Scan for the cell matching the given text and deliver its [X, Y] coordinate at center. 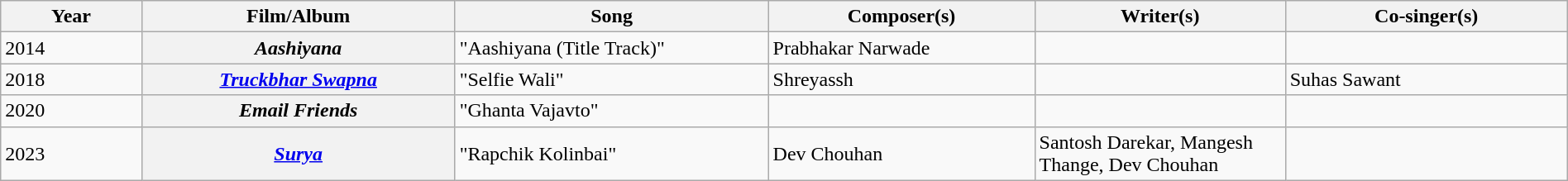
"Selfie Wali" [612, 79]
Writer(s) [1159, 17]
"Rapchik Kolinbai" [612, 154]
Composer(s) [901, 17]
Year [71, 17]
2020 [71, 111]
Santosh Darekar, Mangesh Thange, Dev Chouhan [1159, 154]
Surya [298, 154]
Co-singer(s) [1426, 17]
Song [612, 17]
Email Friends [298, 111]
"Ghanta Vajavto" [612, 111]
Dev Chouhan [901, 154]
2014 [71, 48]
Prabhakar Narwade [901, 48]
"Aashiyana (Title Track)" [612, 48]
Suhas Sawant [1426, 79]
Shreyassh [901, 79]
2023 [71, 154]
Film/Album [298, 17]
2018 [71, 79]
Truckbhar Swapna [298, 79]
Aashiyana [298, 48]
